Return [X, Y] of the center of cell containing provided text 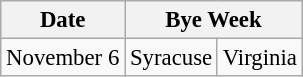
Date [63, 20]
Bye Week [214, 20]
November 6 [63, 58]
Syracuse [172, 58]
Virginia [260, 58]
